Scan for the cell matching the given text and deliver its (X, Y) coordinate at center. 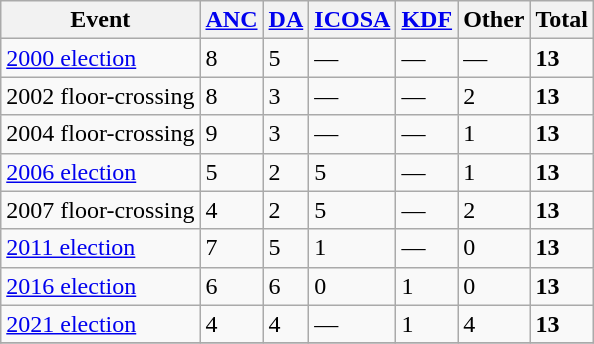
DA (286, 20)
9 (232, 134)
2007 floor-crossing (100, 210)
Event (100, 20)
2016 election (100, 286)
Other (494, 20)
Total (562, 20)
2004 floor-crossing (100, 134)
ANC (232, 20)
2000 election (100, 58)
2021 election (100, 324)
ICOSA (352, 20)
2011 election (100, 248)
2006 election (100, 172)
2002 floor-crossing (100, 96)
7 (232, 248)
KDF (427, 20)
